Output the [X, Y] coordinate of the center of the cell containing the given text.  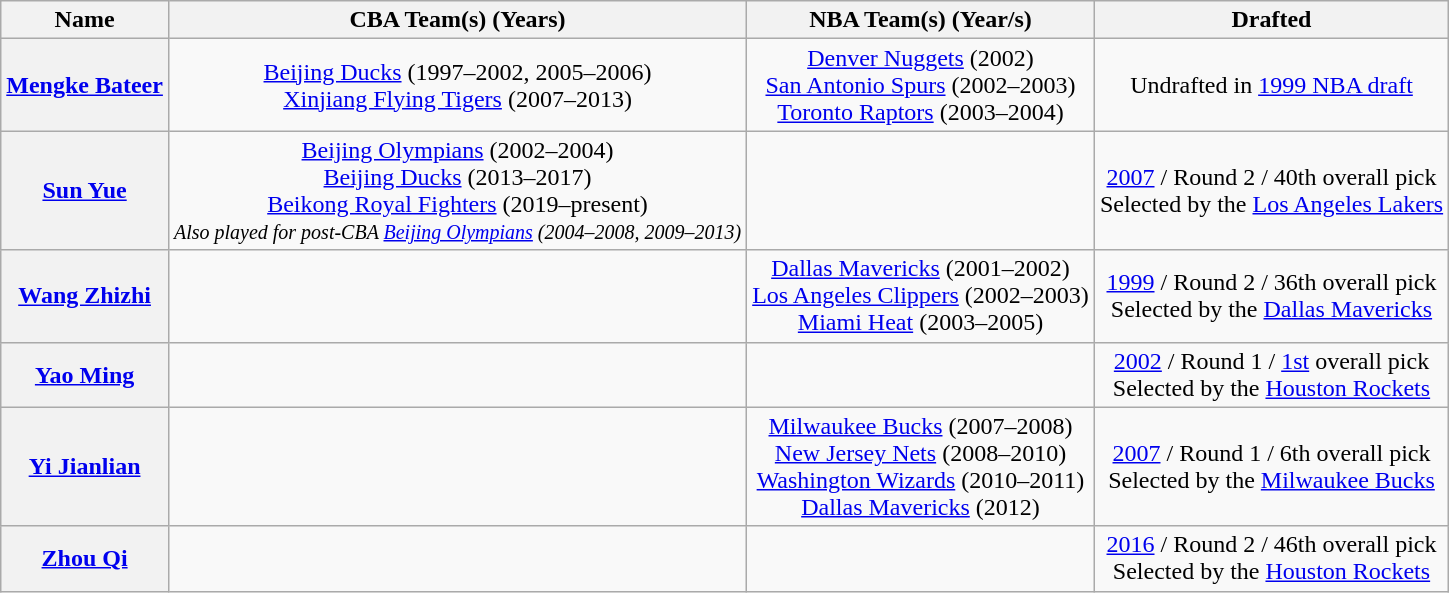
Yao Ming [85, 374]
2007 / Round 2 / 40th overall pick Selected by the Los Angeles Lakers [1271, 190]
1999 / Round 2 / 36th overall pick Selected by the Dallas Mavericks [1271, 296]
Zhou Qi [85, 558]
Dallas Mavericks (2001–2002) Los Angeles Clippers (2002–2003) Miami Heat (2003–2005) [921, 296]
CBA Team(s) (Years) [457, 20]
NBA Team(s) (Year/s) [921, 20]
Beijing Ducks (1997–2002, 2005–2006) Xinjiang Flying Tigers (2007–2013) [457, 85]
2007 / Round 1 / 6th overall pick Selected by the Milwaukee Bucks [1271, 466]
Mengke Bateer [85, 85]
Drafted [1271, 20]
Milwaukee Bucks (2007–2008) New Jersey Nets (2008–2010) Washington Wizards (2010–2011) Dallas Mavericks (2012) [921, 466]
Undrafted in 1999 NBA draft [1271, 85]
2002 / Round 1 / 1st overall pick Selected by the Houston Rockets [1271, 374]
Denver Nuggets (2002) San Antonio Spurs (2002–2003) Toronto Raptors (2003–2004) [921, 85]
Name [85, 20]
Sun Yue [85, 190]
Yi Jianlian [85, 466]
Wang Zhizhi [85, 296]
2016 / Round 2 / 46th overall pick Selected by the Houston Rockets [1271, 558]
